Determine the (x, y) coordinate at the center of the cell enclosing the given text.  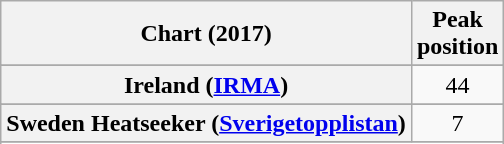
Chart (2017) (206, 34)
Ireland (IRMA) (206, 85)
Sweden Heatseeker (Sverigetopplistan) (206, 123)
Peak position (457, 34)
7 (457, 123)
44 (457, 85)
